Capture the cell that displays the provided text and extract its (x, y) central coordinate. 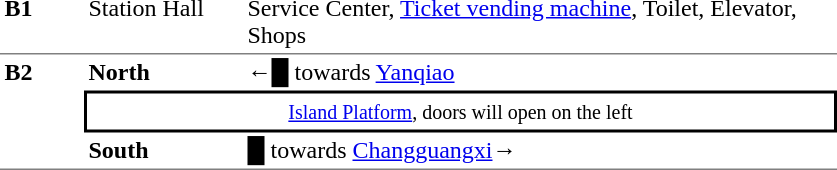
South (164, 151)
Island Platform, doors will open on the left (460, 111)
←█ towards Yanqiao (540, 72)
█ towards Changguangxi→ (540, 151)
North (164, 72)
B2 (42, 112)
